Capture the cell that displays the provided text and extract its [X, Y] central coordinate. 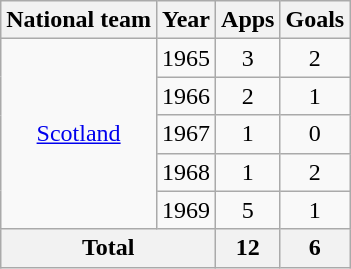
Apps [248, 20]
National team [79, 20]
1969 [186, 210]
Total [108, 248]
5 [248, 210]
1967 [186, 134]
0 [315, 134]
6 [315, 248]
1966 [186, 96]
Goals [315, 20]
1965 [186, 58]
Year [186, 20]
3 [248, 58]
1968 [186, 172]
Scotland [79, 134]
12 [248, 248]
